Locate the cell with the specified text and output its [X, Y] center coordinate. 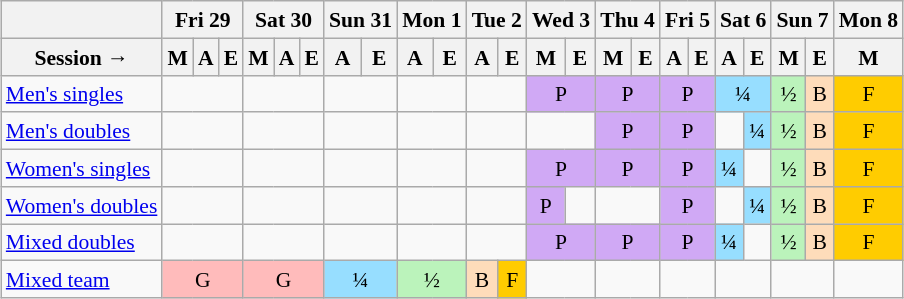
Wed 3 [561, 20]
Women's doubles [82, 204]
Mixed doubles [82, 242]
Tue 2 [497, 20]
Men's singles [82, 94]
Mon 8 [868, 20]
Thu 4 [628, 20]
Sun 7 [802, 20]
Mixed team [82, 280]
Fri 5 [688, 20]
Women's singles [82, 168]
Sat 30 [284, 20]
Sun 31 [360, 20]
Fri 29 [202, 20]
Session → [82, 56]
Mon 1 [432, 20]
Sat 6 [743, 20]
Men's doubles [82, 130]
